Identify which cell holds the provided text, then report its [X, Y] central coordinate. 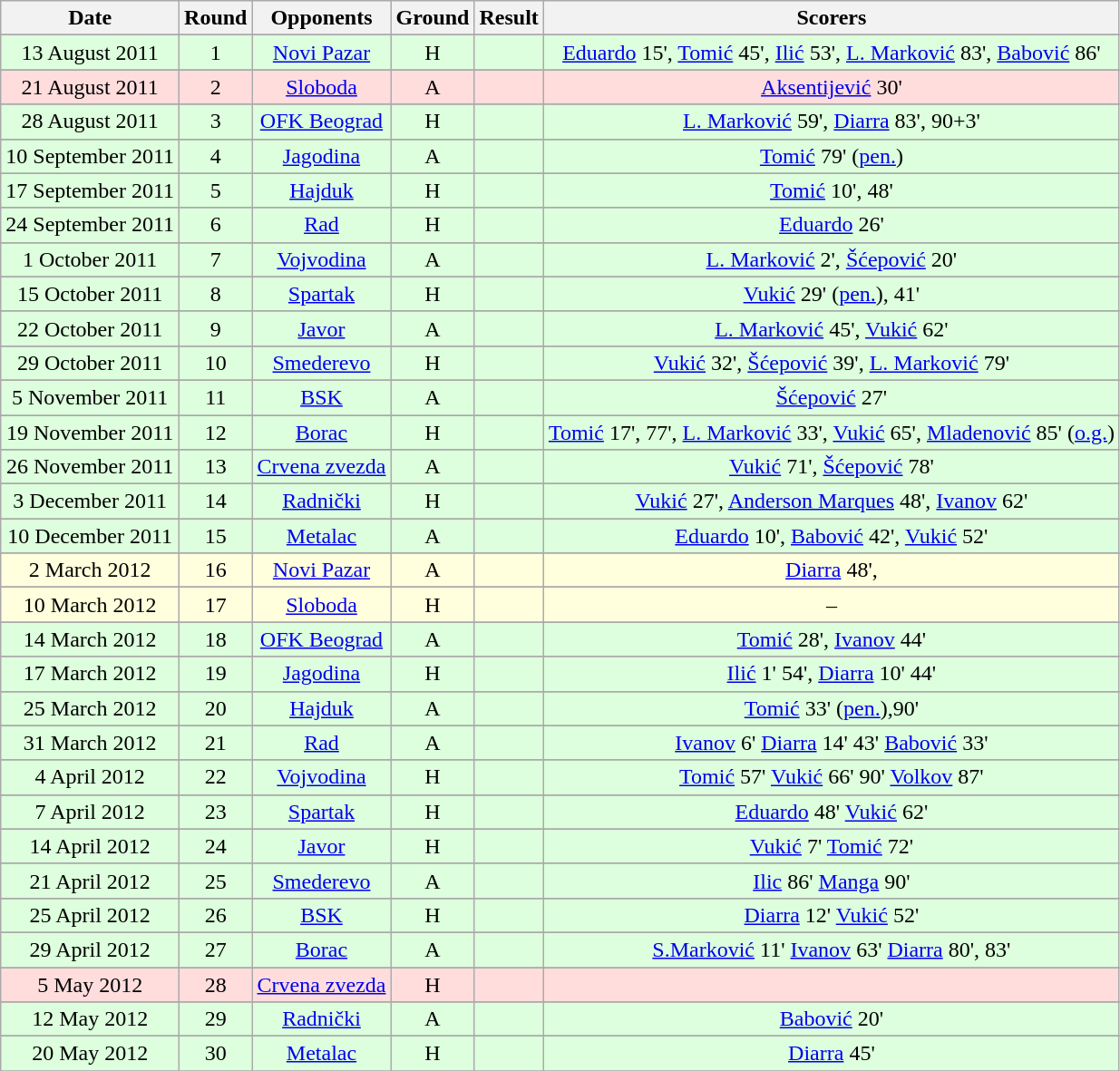
29 [216, 1019]
25 March 2012 [91, 708]
25 [216, 881]
Round [216, 18]
Šćepović 27' [831, 397]
Aksentijević 30' [831, 87]
26 November 2011 [91, 467]
21 April 2012 [91, 881]
Tomić 79' (pen.) [831, 156]
18 [216, 639]
15 October 2011 [91, 294]
Vukić 29' (pen.), 41' [831, 294]
Opponents [321, 18]
L. Marković 2', Šćepović 20' [831, 259]
13 [216, 467]
Diarra 12' Vukić 52' [831, 915]
Vukić 71', Šćepović 78' [831, 467]
L. Marković 45', Vukić 62' [831, 328]
2 March 2012 [91, 570]
Vukić 27', Anderson Marques 48', Ivanov 62' [831, 501]
Date [91, 18]
3 December 2011 [91, 501]
Babović 20' [831, 1019]
15 [216, 536]
25 April 2012 [91, 915]
28 [216, 984]
10 [216, 363]
24 [216, 846]
Scorers [831, 18]
Tomić 10', 48' [831, 190]
L. Marković 59', Diarra 83', 90+3' [831, 122]
S.Marković 11' Ivanov 63' Diarra 80', 83' [831, 949]
Vukić 32', Šćepović 39', L. Marković 79' [831, 363]
30 [216, 1054]
Eduardo 48' Vukić 62' [831, 812]
Vukić 7' Tomić 72' [831, 846]
20 [216, 708]
4 [216, 156]
1 October 2011 [91, 259]
5 May 2012 [91, 984]
14 [216, 501]
9 [216, 328]
28 August 2011 [91, 122]
17 [216, 605]
26 [216, 915]
21 August 2011 [91, 87]
7 [216, 259]
27 [216, 949]
22 [216, 777]
7 April 2012 [91, 812]
6 [216, 225]
Diarra 48', [831, 570]
21 [216, 743]
17 September 2011 [91, 190]
3 [216, 122]
19 [216, 674]
10 December 2011 [91, 536]
29 April 2012 [91, 949]
Diarra 45' [831, 1054]
Tomić 33' (pen.),90' [831, 708]
Tomić 57' Vukić 66' 90' Volkov 87' [831, 777]
23 [216, 812]
Ground [433, 18]
11 [216, 397]
19 November 2011 [91, 433]
Tomić 17', 77', L. Marković 33', Vukić 65', Mladenović 85' (o.g.) [831, 433]
22 October 2011 [91, 328]
10 September 2011 [91, 156]
1 [216, 53]
12 [216, 433]
5 [216, 190]
14 March 2012 [91, 639]
Ivanov 6' Diarra 14' 43' Babović 33' [831, 743]
2 [216, 87]
5 November 2011 [91, 397]
17 March 2012 [91, 674]
Ilić 1' 54', Diarra 10' 44' [831, 674]
14 April 2012 [91, 846]
Eduardo 10', Babović 42', Vukić 52' [831, 536]
Eduardo 26' [831, 225]
12 May 2012 [91, 1019]
20 May 2012 [91, 1054]
8 [216, 294]
Tomić 28', Ivanov 44' [831, 639]
29 October 2011 [91, 363]
4 April 2012 [91, 777]
24 September 2011 [91, 225]
10 March 2012 [91, 605]
– [831, 605]
Ilic 86' Manga 90' [831, 881]
16 [216, 570]
Eduardo 15', Tomić 45', Ilić 53', L. Marković 83', Babović 86' [831, 53]
Result [509, 18]
13 August 2011 [91, 53]
31 March 2012 [91, 743]
